Extract the (X, Y) coordinate from the center of the cell holding the provided text.  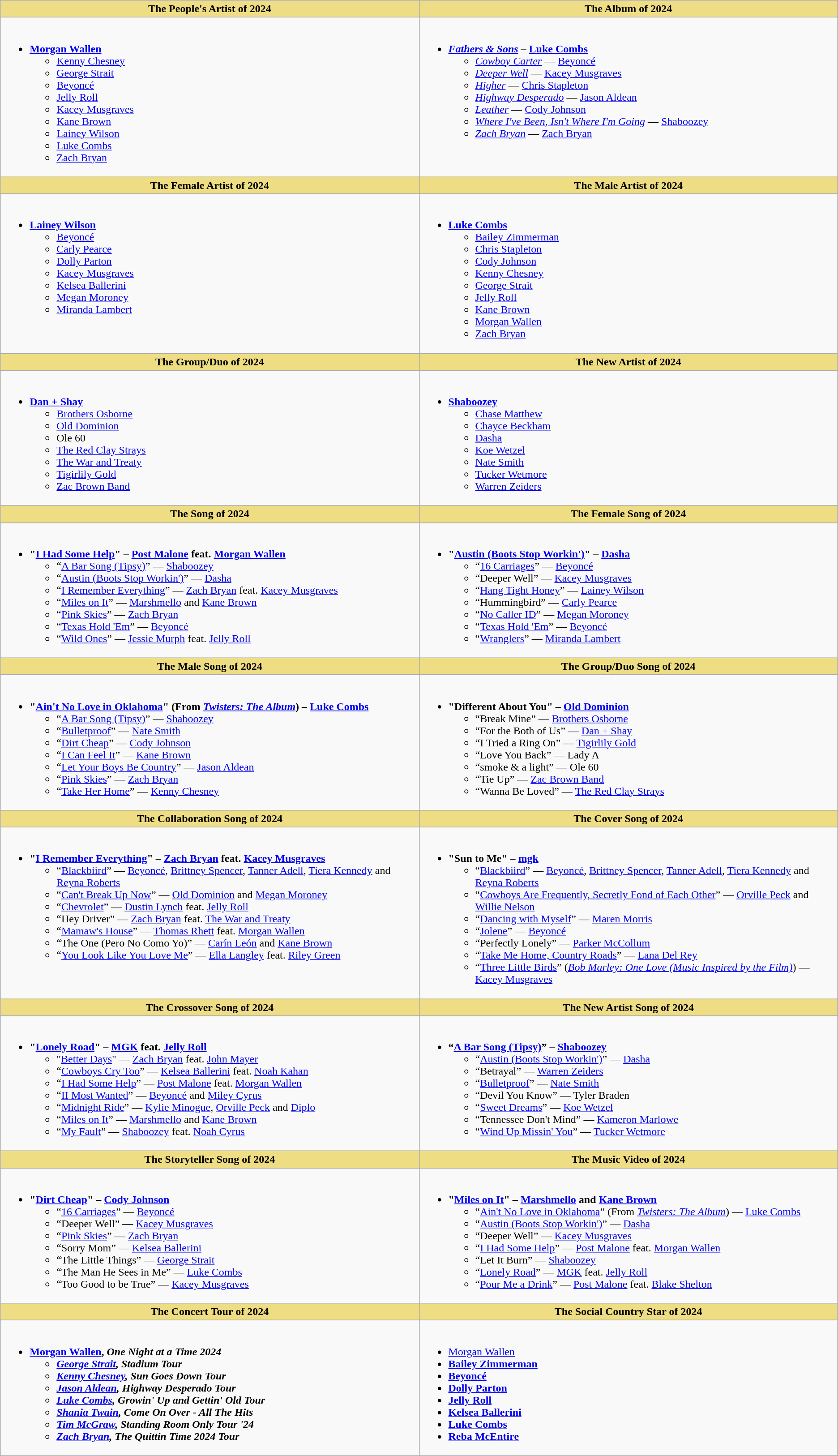
The Concert Tour of 2024 (209, 1312)
The Collaboration Song of 2024 (209, 818)
The Album of 2024 (628, 9)
Dan + ShayBrothers OsborneOld DominionOle 60The Red Clay StraysThe War and TreatyTigirlily GoldZac Brown Band (209, 438)
The Male Song of 2024 (209, 666)
The Music Video of 2024 (628, 1160)
The Female Artist of 2024 (209, 185)
The Male Artist of 2024 (628, 185)
The Female Song of 2024 (628, 514)
Luke CombsBailey ZimmermanChris StapletonCody JohnsonKenny ChesneyGeorge StraitJelly RollKane BrownMorgan WallenZach Bryan (628, 274)
The Group/Duo of 2024 (209, 362)
The Storyteller Song of 2024 (209, 1160)
The Social Country Star of 2024 (628, 1312)
Morgan WallenKenny ChesneyGeorge StraitBeyoncéJelly RollKacey MusgravesKane BrownLainey WilsonLuke CombsZach Bryan (209, 97)
The Cover Song of 2024 (628, 818)
The New Artist Song of 2024 (628, 1007)
The New Artist of 2024 (628, 362)
Morgan WallenBailey ZimmermanBeyoncéDolly PartonJelly RollKelsea BalleriniLuke CombsReba McEntire (628, 1388)
The Group/Duo Song of 2024 (628, 666)
Lainey WilsonBeyoncéCarly PearceDolly PartonKacey MusgravesKelsea BalleriniMegan MoroneyMiranda Lambert (209, 274)
ShaboozeyChase MatthewChayce BeckhamDashaKoe WetzelNate SmithTucker WetmoreWarren Zeiders (628, 438)
The Crossover Song of 2024 (209, 1007)
The People's Artist of 2024 (209, 9)
The Song of 2024 (209, 514)
